From the cell containing the given text, extract its center point as (x, y) coordinate. 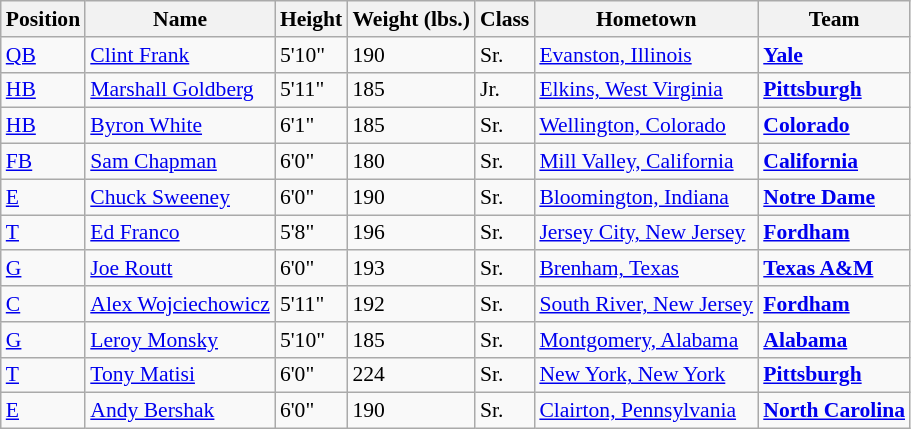
South River, New Jersey (646, 304)
Height (311, 19)
QB (43, 55)
Leroy Monsky (180, 340)
California (834, 162)
Mill Valley, California (646, 162)
Clint Frank (180, 55)
FB (43, 162)
Chuck Sweeney (180, 197)
Bloomington, Indiana (646, 197)
Marshall Goldberg (180, 90)
Team (834, 19)
Ed Franco (180, 233)
Tony Matisi (180, 375)
224 (411, 375)
Colorado (834, 126)
Byron White (180, 126)
Weight (lbs.) (411, 19)
Andy Bershak (180, 411)
Jr. (504, 90)
Elkins, West Virginia (646, 90)
Class (504, 19)
Alex Wojciechowicz (180, 304)
Hometown (646, 19)
Joe Routt (180, 269)
Jersey City, New Jersey (646, 233)
Montgomery, Alabama (646, 340)
Alabama (834, 340)
180 (411, 162)
193 (411, 269)
New York, New York (646, 375)
6'1" (311, 126)
Evanston, Illinois (646, 55)
Clairton, Pennsylvania (646, 411)
192 (411, 304)
5'8" (311, 233)
Position (43, 19)
Yale (834, 55)
Brenham, Texas (646, 269)
C (43, 304)
196 (411, 233)
Sam Chapman (180, 162)
Notre Dame (834, 197)
Name (180, 19)
Wellington, Colorado (646, 126)
North Carolina (834, 411)
Texas A&M (834, 269)
